Provide the [x, y] coordinate of the cell's center where the given text is located.  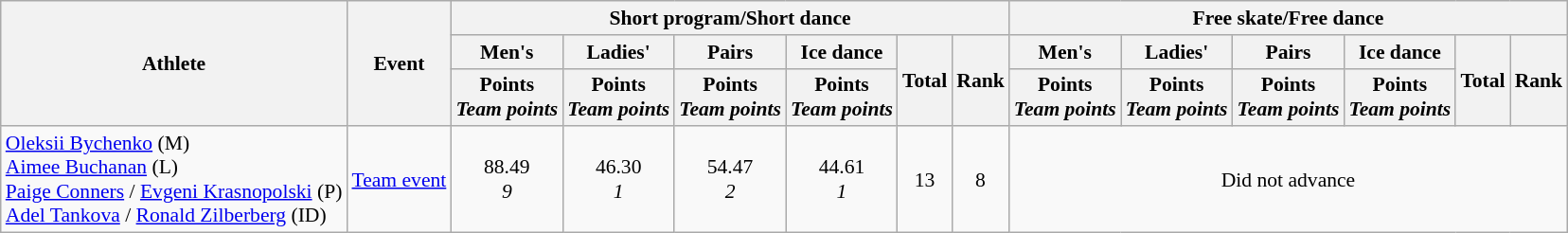
54.472 [730, 180]
88.499 [507, 180]
13 [924, 180]
46.301 [618, 180]
Short program/Short dance [729, 18]
Team event [399, 180]
44.611 [842, 180]
8 [981, 180]
Free skate/Free dance [1288, 18]
Did not advance [1288, 180]
Athlete [174, 63]
Oleksii Bychenko (M)Aimee Buchanan (L)Paige Conners / Evgeni Krasnopolski (P) Adel Tankova / Ronald Zilberberg (ID) [174, 180]
Event [399, 63]
